For the text-containing cell, return its midpoint in [x, y] coordinate format. 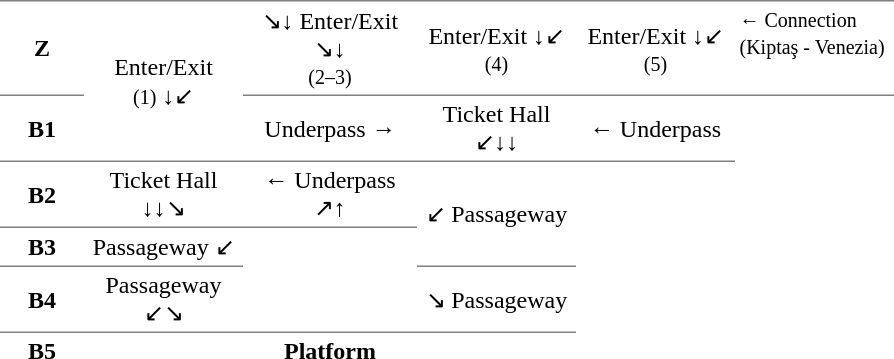
← Underpass ↗↑ [330, 193]
↙ Passageway [496, 212]
Underpass → [330, 127]
Enter/Exit ↓↙(4) [496, 47]
Passageway ↙ [164, 246]
Passageway ↙↘ [164, 299]
B4 [42, 299]
↘↓ Enter/Exit ↘↓(2–3) [330, 47]
← Underpass [656, 127]
← Connection(Kiptaş - Venezia) [814, 47]
Ticket Hall ↙↓↓ [496, 127]
Enter/Exit ↓↙(5) [656, 47]
↘ Passageway [496, 299]
Enter/Exit(1) ↓↙ [164, 80]
B3 [42, 246]
Z [42, 47]
B1 [42, 127]
B2 [42, 193]
Ticket Hall ↓↓↘ [164, 193]
